Return the (x, y) coordinate for the center point of the cell that contains the specified text.  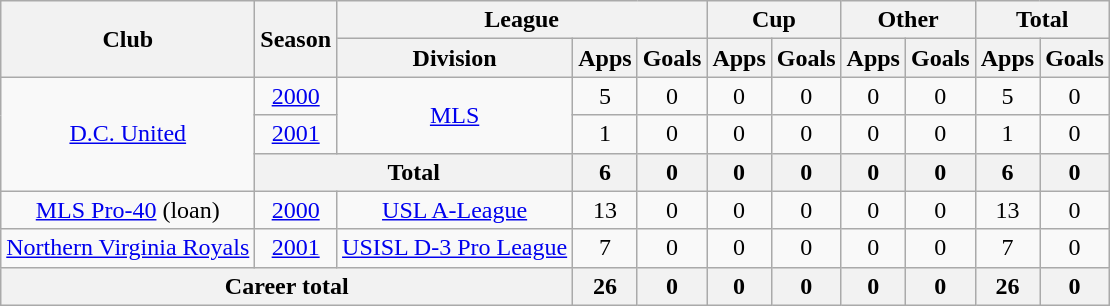
Club (128, 39)
Career total (287, 286)
Northern Virginia Royals (128, 248)
Cup (774, 20)
Division (455, 58)
MLS (455, 115)
Other (908, 20)
League (522, 20)
MLS Pro-40 (loan) (128, 210)
D.C. United (128, 134)
Season (296, 39)
USL A-League (455, 210)
USISL D-3 Pro League (455, 248)
